For the text-containing cell, return its midpoint in (x, y) coordinate format. 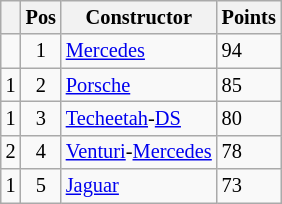
Mercedes (139, 51)
Points (249, 17)
80 (249, 118)
Pos (41, 17)
73 (249, 186)
Venturi-Mercedes (139, 152)
94 (249, 51)
Techeetah-DS (139, 118)
85 (249, 85)
Porsche (139, 85)
3 (41, 118)
Jaguar (139, 186)
Constructor (139, 17)
5 (41, 186)
78 (249, 152)
4 (41, 152)
